Find where the given text appears and provide that cell's center as (X, Y) coordinate. 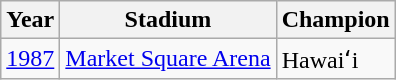
Champion (336, 20)
Market Square Arena (168, 59)
Year (30, 20)
1987 (30, 59)
Stadium (168, 20)
Hawaiʻi (336, 59)
